Identify which cell holds the provided text, then report its [X, Y] central coordinate. 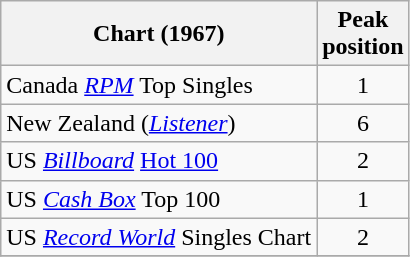
New Zealand (Listener) [159, 123]
Canada RPM Top Singles [159, 85]
US Billboard Hot 100 [159, 161]
Peakposition [363, 34]
US Record World Singles Chart [159, 237]
6 [363, 123]
Chart (1967) [159, 34]
US Cash Box Top 100 [159, 199]
